Identify which cell holds the provided text, then report its (x, y) central coordinate. 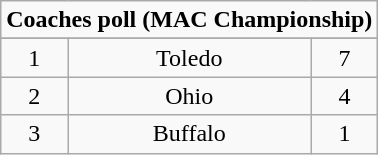
3 (34, 134)
Ohio (190, 96)
Toledo (190, 58)
Buffalo (190, 134)
4 (344, 96)
7 (344, 58)
Coaches poll (MAC Championship) (190, 20)
2 (34, 96)
